Output the (x, y) coordinate of the center of the cell containing the given text.  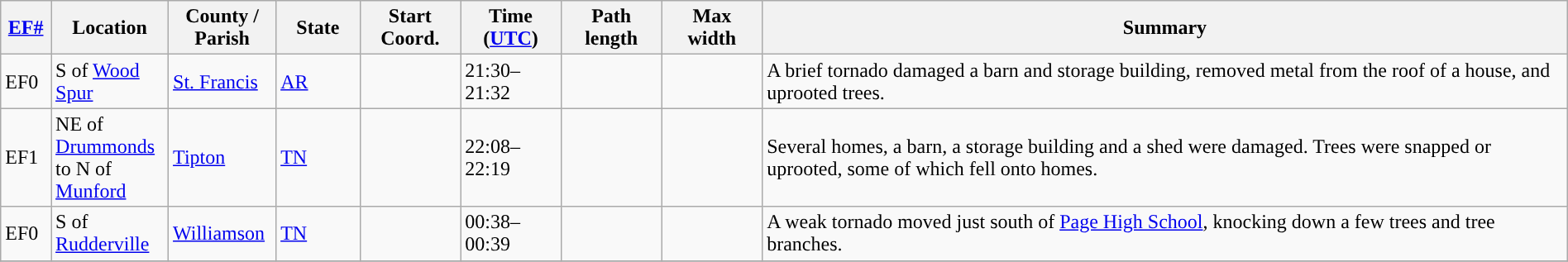
St. Francis (222, 81)
Max width (712, 28)
A weak tornado moved just south of Page High School, knocking down a few trees and tree branches. (1165, 233)
State (318, 28)
S of Rudderville (110, 233)
EF# (26, 28)
Location (110, 28)
NE of Drummonds to N of Munford (110, 157)
Tipton (222, 157)
County / Parish (222, 28)
21:30–21:32 (511, 81)
EF1 (26, 157)
Williamson (222, 233)
AR (318, 81)
S of Wood Spur (110, 81)
A brief tornado damaged a barn and storage building, removed metal from the roof of a house, and uprooted trees. (1165, 81)
22:08–22:19 (511, 157)
Start Coord. (410, 28)
Summary (1165, 28)
Path length (611, 28)
Several homes, a barn, a storage building and a shed were damaged. Trees were snapped or uprooted, some of which fell onto homes. (1165, 157)
Time (UTC) (511, 28)
00:38–00:39 (511, 233)
